For the text-containing cell, return its midpoint in (X, Y) coordinate format. 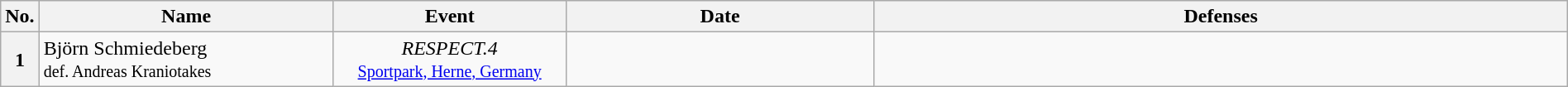
No. (20, 17)
Date (719, 17)
Event (450, 17)
RESPECT.4Sportpark, Herne, Germany (450, 60)
Defenses (1221, 17)
1 (20, 60)
Name (186, 17)
Björn Schmiedebergdef. Andreas Kraniotakes (186, 60)
